Detect which cell encompasses the target text, then output its (X, Y) center coordinate. 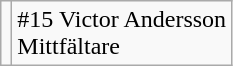
#15 Victor AnderssonMittfältare (122, 34)
